Provide the (X, Y) coordinate of the cell's center where the given text is located.  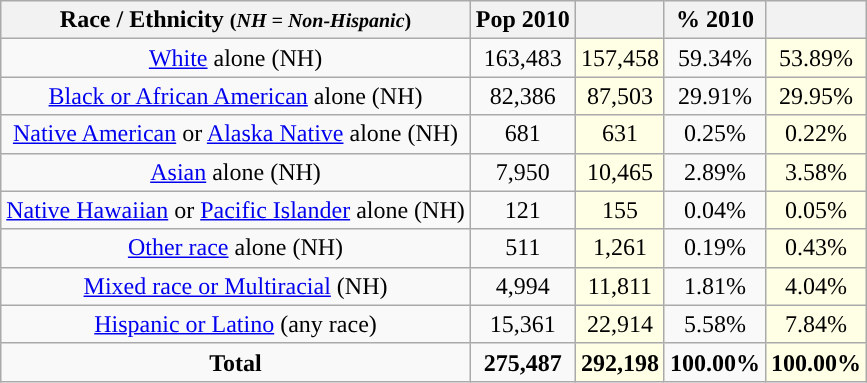
22,914 (620, 324)
7,950 (522, 172)
10,465 (620, 172)
0.05% (816, 210)
511 (522, 248)
Mixed race or Multiracial (NH) (236, 286)
0.22% (816, 134)
3.58% (816, 172)
0.25% (714, 134)
1.81% (714, 286)
Other race alone (NH) (236, 248)
29.91% (714, 96)
59.34% (714, 58)
155 (620, 210)
Pop 2010 (522, 20)
0.04% (714, 210)
163,483 (522, 58)
87,503 (620, 96)
275,487 (522, 362)
Total (236, 362)
Native Hawaiian or Pacific Islander alone (NH) (236, 210)
4.04% (816, 286)
Asian alone (NH) (236, 172)
1,261 (620, 248)
292,198 (620, 362)
% 2010 (714, 20)
Race / Ethnicity (NH = Non-Hispanic) (236, 20)
0.43% (816, 248)
2.89% (714, 172)
121 (522, 210)
Native American or Alaska Native alone (NH) (236, 134)
15,361 (522, 324)
7.84% (816, 324)
157,458 (620, 58)
White alone (NH) (236, 58)
4,994 (522, 286)
29.95% (816, 96)
5.58% (714, 324)
11,811 (620, 286)
53.89% (816, 58)
82,386 (522, 96)
681 (522, 134)
631 (620, 134)
0.19% (714, 248)
Hispanic or Latino (any race) (236, 324)
Black or African American alone (NH) (236, 96)
